Scan for the cell matching the given text and deliver its (x, y) coordinate at center. 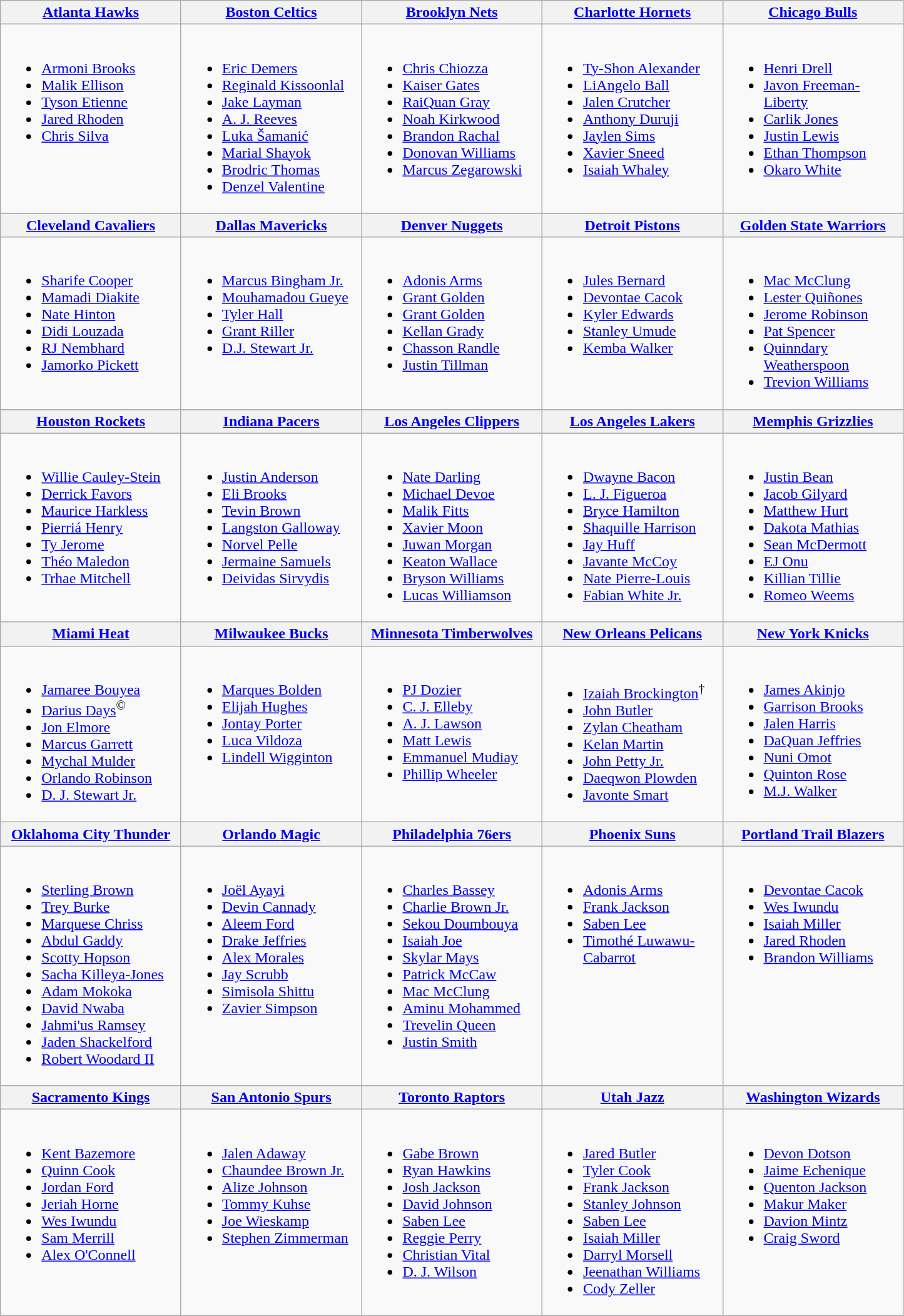
Philadelphia 76ers (452, 834)
Indiana Pacers (272, 421)
Dallas Mavericks (272, 225)
Brooklyn Nets (452, 13)
Los Angeles Clippers (452, 421)
Jalen AdawayChaundee Brown Jr.Alize JohnsonTommy KuhseJoe WieskampStephen Zimmerman (272, 1213)
Devontae CacokWes IwunduIsaiah MillerJared RhodenBrandon Williams (813, 966)
Denver Nuggets (452, 225)
Nate DarlingMichael DevoeMalik FittsXavier MoonJuwan MorganKeaton WallaceBryson WilliamsLucas Williamson (452, 528)
Houston Rockets (91, 421)
Jared ButlerTyler CookFrank JacksonStanley JohnsonSaben LeeIsaiah MillerDarryl MorsellJeenathan WilliamsCody Zeller (632, 1213)
Dwayne BaconL. J. FigueroaBryce HamiltonShaquille HarrisonJay HuffJavante McCoyNate Pierre-LouisFabian White Jr. (632, 528)
Sacramento Kings (91, 1098)
Mac McClungLester QuiñonesJerome RobinsonPat SpencerQuinndary WeatherspoonTrevion Williams (813, 323)
Miami Heat (91, 634)
Chicago Bulls (813, 13)
New York Knicks (813, 634)
Jules BernardDevontae CacokKyler EdwardsStanley UmudeKemba Walker (632, 323)
San Antonio Spurs (272, 1098)
Washington Wizards (813, 1098)
Cleveland Cavaliers (91, 225)
Boston Celtics (272, 13)
Jamaree BouyeaDarius Days©Jon ElmoreMarcus GarrettMychal MulderOrlando RobinsonD. J. Stewart Jr. (91, 734)
Phoenix Suns (632, 834)
Izaiah Brockington†John ButlerZylan CheathamKelan MartinJohn Petty Jr.Daeqwon PlowdenJavonte Smart (632, 734)
Adonis ArmsFrank JacksonSaben LeeTimothé Luwawu-Cabarrot (632, 966)
Oklahoma City Thunder (91, 834)
Minnesota Timberwolves (452, 634)
Justin AndersonEli BrooksTevin BrownLangston GallowayNorvel PelleJermaine SamuelsDeividas Sirvydis (272, 528)
Eric DemersReginald KissoonlalJake LaymanA. J. ReevesLuka ŠamanićMarial ShayokBrodric ThomasDenzel Valentine (272, 119)
Devon DotsonJaime EcheniqueQuenton JacksonMakur MakerDavion MintzCraig Sword (813, 1213)
Los Angeles Lakers (632, 421)
James AkinjoGarrison BrooksJalen HarrisDaQuan JeffriesNuni OmotQuinton RoseM.J. Walker (813, 734)
Golden State Warriors (813, 225)
Marques BoldenElijah HughesJontay PorterLuca VildozaLindell Wigginton (272, 734)
Willie Cauley-SteinDerrick FavorsMaurice HarklessPierriá HenryTy JeromeThéo MaledonTrhae Mitchell (91, 528)
Orlando Magic (272, 834)
Marcus Bingham Jr.Mouhamadou GueyeTyler HallGrant RillerD.J. Stewart Jr. (272, 323)
New Orleans Pelicans (632, 634)
Toronto Raptors (452, 1098)
Portland Trail Blazers (813, 834)
PJ DozierC. J. EllebyA. J. LawsonMatt LewisEmmanuel MudiayPhillip Wheeler (452, 734)
Utah Jazz (632, 1098)
Joël AyayiDevin CannadyAleem FordDrake JeffriesAlex MoralesJay ScrubbSimisola ShittuZavier Simpson (272, 966)
Ty-Shon AlexanderLiAngelo BallJalen CrutcherAnthony DurujiJaylen SimsXavier SneedIsaiah Whaley (632, 119)
Memphis Grizzlies (813, 421)
Milwaukee Bucks (272, 634)
Henri DrellJavon Freeman-LibertyCarlik JonesJustin LewisEthan ThompsonOkaro White (813, 119)
Armoni BrooksMalik EllisonTyson EtienneJared RhodenChris Silva (91, 119)
Adonis ArmsGrant GoldenGrant GoldenKellan GradyChasson RandleJustin Tillman (452, 323)
Charles BasseyCharlie Brown Jr.Sekou DoumbouyaIsaiah JoeSkylar MaysPatrick McCawMac McClungAminu MohammedTrevelin QueenJustin Smith (452, 966)
Kent BazemoreQuinn CookJordan FordJeriah HorneWes IwunduSam MerrillAlex O'Connell (91, 1213)
Gabe BrownRyan HawkinsJosh JacksonDavid JohnsonSaben LeeReggie PerryChristian VitalD. J. Wilson (452, 1213)
Chris ChiozzaKaiser GatesRaiQuan GrayNoah KirkwoodBrandon RachalDonovan WilliamsMarcus Zegarowski (452, 119)
Detroit Pistons (632, 225)
Atlanta Hawks (91, 13)
Sharife CooperMamadi DiakiteNate HintonDidi LouzadaRJ NembhardJamorko Pickett (91, 323)
Charlotte Hornets (632, 13)
Justin BeanJacob GilyardMatthew HurtDakota MathiasSean McDermottEJ OnuKillian TillieRomeo Weems (813, 528)
